Return the (x, y) coordinate for the center point of the cell that contains the specified text.  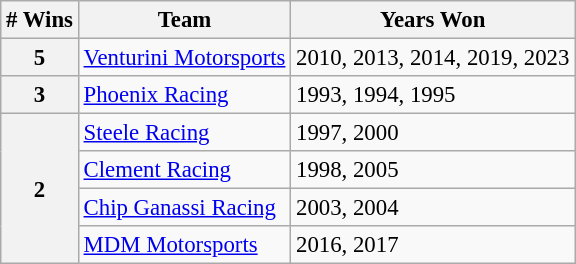
# Wins (40, 20)
2010, 2013, 2014, 2019, 2023 (433, 58)
1998, 2005 (433, 170)
Steele Racing (184, 133)
2003, 2004 (433, 208)
Venturini Motorsports (184, 58)
1993, 1994, 1995 (433, 95)
2016, 2017 (433, 245)
MDM Motorsports (184, 245)
Chip Ganassi Racing (184, 208)
3 (40, 95)
Phoenix Racing (184, 95)
5 (40, 58)
2 (40, 189)
Clement Racing (184, 170)
1997, 2000 (433, 133)
Years Won (433, 20)
Team (184, 20)
